Pinpoint the cell where the given text exists, returning its (X, Y) midpoint coordinate. 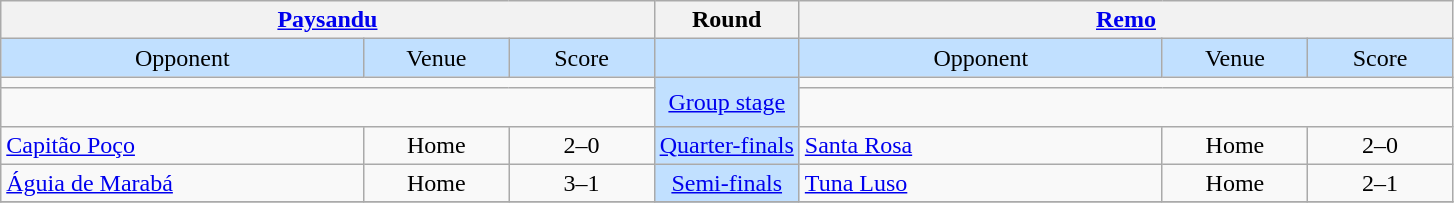
3–1 (582, 183)
Round (726, 20)
Tuna Luso (980, 183)
Semi-finals (726, 183)
2–1 (1380, 183)
Santa Rosa (980, 145)
Group stage (726, 102)
Paysandu (328, 20)
Águia de Marabá (182, 183)
Quarter-finals (726, 145)
Capitão Poço (182, 145)
Remo (1126, 20)
